Pinpoint the cell where the given text exists, returning its (X, Y) midpoint coordinate. 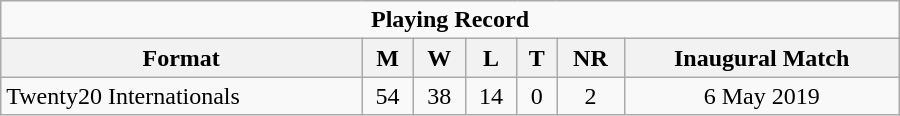
38 (439, 96)
2 (590, 96)
Inaugural Match (762, 58)
Format (182, 58)
0 (537, 96)
T (537, 58)
M (388, 58)
L (491, 58)
NR (590, 58)
W (439, 58)
Twenty20 Internationals (182, 96)
6 May 2019 (762, 96)
54 (388, 96)
Playing Record (450, 20)
14 (491, 96)
